Extract the (x, y) coordinate from the center of the cell holding the provided text.  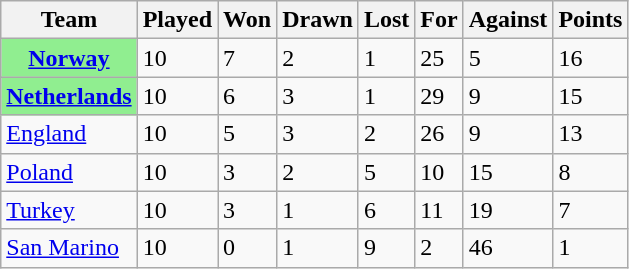
San Marino (69, 248)
Netherlands (69, 96)
Drawn (318, 20)
46 (508, 248)
Points (590, 20)
19 (508, 210)
16 (590, 58)
Team (69, 20)
11 (439, 210)
Norway (69, 58)
Played (177, 20)
Poland (69, 172)
Won (248, 20)
0 (248, 248)
13 (590, 134)
Turkey (69, 210)
29 (439, 96)
Against (508, 20)
England (69, 134)
8 (590, 172)
26 (439, 134)
Lost (386, 20)
For (439, 20)
25 (439, 58)
